Locate the cell with the specified text and output its (x, y) center coordinate. 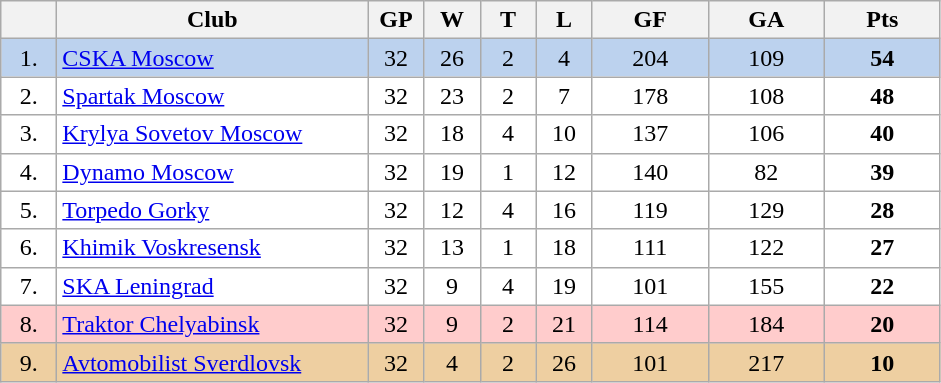
GA (766, 20)
CSKA Moscow (212, 58)
106 (766, 134)
4. (29, 172)
39 (882, 172)
111 (650, 248)
21 (564, 324)
23 (452, 96)
27 (882, 248)
2. (29, 96)
155 (766, 286)
Dynamo Moscow (212, 172)
40 (882, 134)
L (564, 20)
5. (29, 210)
Spartak Moscow (212, 96)
Avtomobilist Sverdlovsk (212, 362)
Krylya Sovetov Moscow (212, 134)
178 (650, 96)
Khimik Voskresensk (212, 248)
22 (882, 286)
137 (650, 134)
Pts (882, 20)
Traktor Chelyabinsk (212, 324)
GP (396, 20)
114 (650, 324)
54 (882, 58)
13 (452, 248)
122 (766, 248)
140 (650, 172)
SKA Leningrad (212, 286)
108 (766, 96)
9. (29, 362)
3. (29, 134)
Torpedo Gorky (212, 210)
109 (766, 58)
82 (766, 172)
1. (29, 58)
48 (882, 96)
Club (212, 20)
6. (29, 248)
7. (29, 286)
GF (650, 20)
119 (650, 210)
16 (564, 210)
28 (882, 210)
8. (29, 324)
129 (766, 210)
184 (766, 324)
217 (766, 362)
204 (650, 58)
7 (564, 96)
20 (882, 324)
T (508, 20)
W (452, 20)
